From the cell containing the given text, extract its center point as [x, y] coordinate. 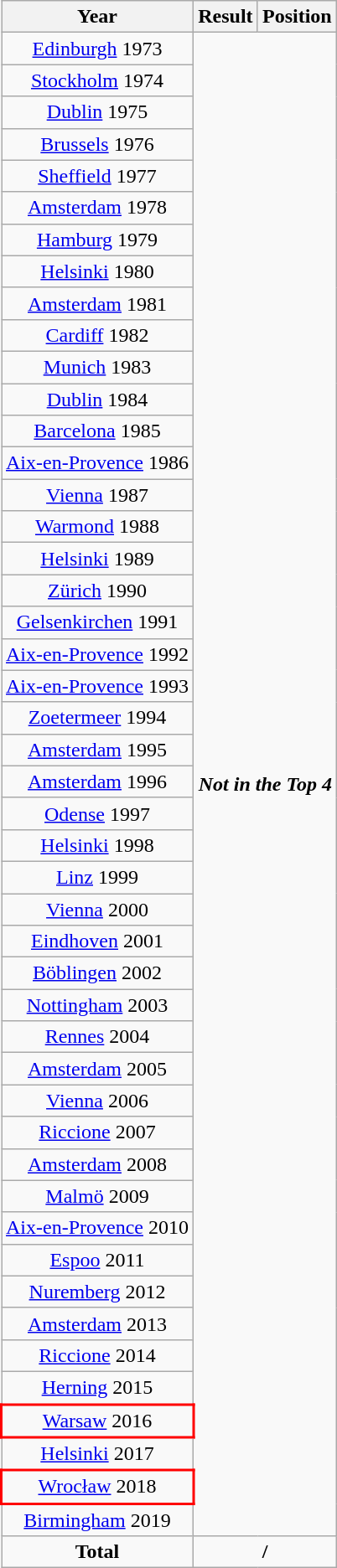
Helsinki 1998 [97, 845]
Edinburgh 1973 [97, 49]
Vienna 1987 [97, 495]
Stockholm 1974 [97, 80]
Helsinki 1980 [97, 271]
Amsterdam 1978 [97, 208]
Aix-en-Provence 2010 [97, 1228]
Odense 1997 [97, 813]
Amsterdam 2013 [97, 1323]
Herning 2015 [97, 1387]
Aix-en-Provence 1993 [97, 686]
Position [297, 17]
Rennes 2004 [97, 1037]
Birmingham 2019 [97, 1519]
Warsaw 2016 [97, 1421]
Nottingham 2003 [97, 1005]
Eindhoven 2001 [97, 941]
Vienna 2006 [97, 1101]
Helsinki 1989 [97, 559]
Amsterdam 1981 [97, 303]
Espoo 2011 [97, 1260]
Cardiff 1982 [97, 335]
Barcelona 1985 [97, 431]
Amsterdam 2008 [97, 1164]
Aix-en-Provence 1986 [97, 463]
Amsterdam 2005 [97, 1069]
Result [226, 17]
/ [265, 1552]
Helsinki 2017 [97, 1454]
Böblingen 2002 [97, 973]
Gelsenkirchen 1991 [97, 622]
Dublin 1975 [97, 112]
Hamburg 1979 [97, 240]
Vienna 2000 [97, 909]
Riccione 2014 [97, 1355]
Riccione 2007 [97, 1132]
Wrocław 2018 [97, 1487]
Zoetermeer 1994 [97, 718]
Brussels 1976 [97, 144]
Warmond 1988 [97, 527]
Amsterdam 1996 [97, 781]
Not in the Top 4 [265, 784]
Nuremberg 2012 [97, 1292]
Linz 1999 [97, 877]
Year [97, 17]
Zürich 1990 [97, 591]
Malmö 2009 [97, 1196]
Munich 1983 [97, 367]
Amsterdam 1995 [97, 750]
Dublin 1984 [97, 400]
Sheffield 1977 [97, 176]
Total [97, 1552]
Aix-en-Provence 1992 [97, 654]
